From the cell containing the given text, extract its center point as (X, Y) coordinate. 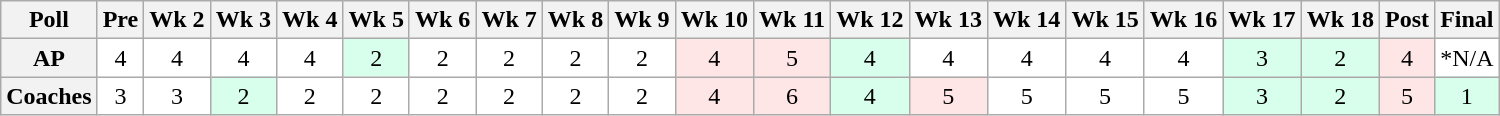
1 (1467, 96)
Wk 7 (509, 20)
*N/A (1467, 58)
6 (792, 96)
Wk 11 (792, 20)
Wk 17 (1262, 20)
Wk 3 (243, 20)
Wk 8 (575, 20)
Wk 15 (1105, 20)
Wk 5 (376, 20)
Wk 18 (1340, 20)
Post (1408, 20)
AP (49, 58)
Poll (49, 20)
Wk 9 (642, 20)
Wk 16 (1183, 20)
Final (1467, 20)
Wk 10 (714, 20)
Wk 6 (442, 20)
Wk 4 (310, 20)
Wk 13 (948, 20)
Wk 2 (177, 20)
Coaches (49, 96)
Wk 12 (870, 20)
Wk 14 (1026, 20)
Pre (120, 20)
